Detect which cell encompasses the target text, then output its (x, y) center coordinate. 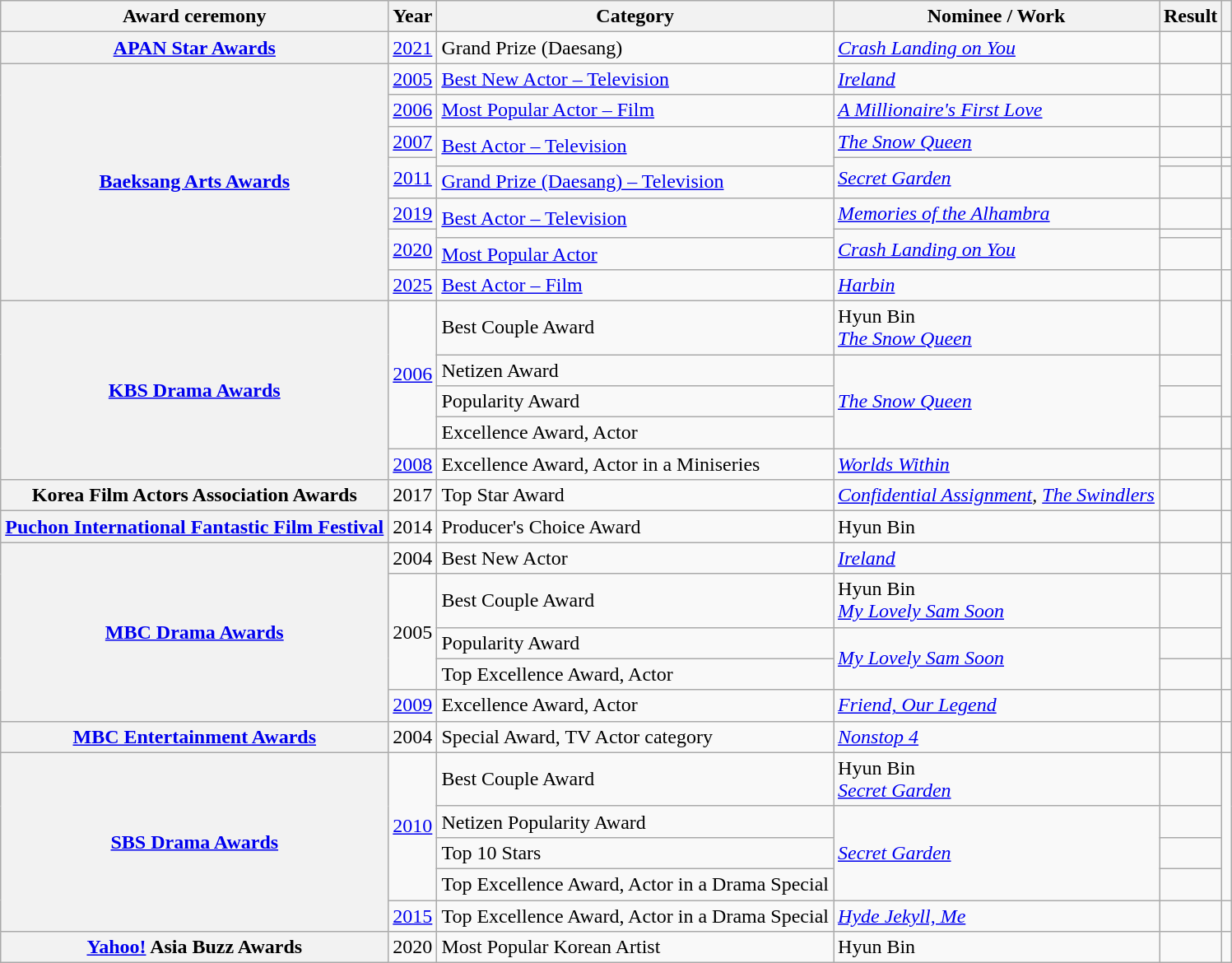
Puchon International Fantastic Film Festival (194, 527)
Baeksang Arts Awards (194, 183)
Result (1190, 16)
Year (413, 16)
Grand Prize (Daesang) (635, 48)
APAN Star Awards (194, 48)
Hyun Bin The Snow Queen (997, 328)
Category (635, 16)
My Lovely Sam Soon (997, 658)
Most Popular Actor (635, 254)
Netizen Award (635, 370)
Hyde Jekyll, Me (997, 916)
A Millionaire's First Love (997, 110)
Most Popular Actor – Film (635, 110)
Worlds Within (997, 464)
Yahoo! Asia Buzz Awards (194, 947)
Korea Film Actors Association Awards (194, 495)
2021 (413, 48)
Most Popular Korean Artist (635, 947)
2007 (413, 142)
Top 10 Stars (635, 853)
2019 (413, 213)
2025 (413, 285)
Memories of the Alhambra (997, 213)
Confidential Assignment, The Swindlers (997, 495)
Top Excellence Award, Actor (635, 674)
2010 (413, 826)
SBS Drama Awards (194, 841)
Excellence Award, Actor in a Miniseries (635, 464)
Hyun Bin Secret Garden (997, 779)
Producer's Choice Award (635, 527)
2014 (413, 527)
Nominee / Work (997, 16)
Award ceremony (194, 16)
Top Star Award (635, 495)
Grand Prize (Daesang) – Television (635, 182)
Best Actor – Film (635, 285)
Hyun Bin My Lovely Sam Soon (997, 601)
Harbin (997, 285)
2017 (413, 495)
Friend, Our Legend (997, 705)
KBS Drama Awards (194, 390)
2015 (413, 916)
Netizen Popularity Award (635, 821)
2011 (413, 178)
Best New Actor (635, 558)
Best New Actor – Television (635, 79)
MBC Entertainment Awards (194, 737)
MBC Drama Awards (194, 632)
Special Award, TV Actor category (635, 737)
Nonstop 4 (997, 737)
2008 (413, 464)
2009 (413, 705)
